Identify which cell holds the provided text, then report its [x, y] central coordinate. 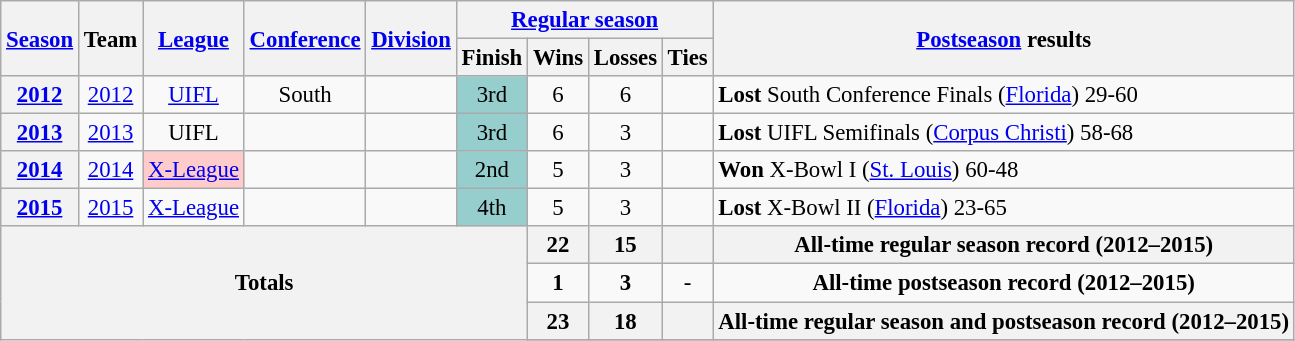
All-time postseason record (2012–2015) [1004, 283]
2nd [492, 170]
23 [558, 321]
Conference [305, 38]
Team [110, 38]
Lost UIFL Semifinals (Corpus Christi) 58-68 [1004, 133]
Totals [264, 282]
All-time regular season and postseason record (2012–2015) [1004, 321]
Losses [625, 58]
Season [40, 38]
22 [558, 245]
Postseason results [1004, 38]
1 [558, 283]
Finish [492, 58]
Lost X-Bowl II (Florida) 23-65 [1004, 208]
15 [625, 245]
Ties [688, 58]
All-time regular season record (2012–2015) [1004, 245]
Division [411, 38]
Lost South Conference Finals (Florida) 29-60 [1004, 95]
4th [492, 208]
South [305, 95]
League [194, 38]
Wins [558, 58]
18 [625, 321]
Won X-Bowl I (St. Louis) 60-48 [1004, 170]
- [688, 283]
Regular season [584, 20]
